Search for the cell housing the specified text and yield its (x, y) center coordinate. 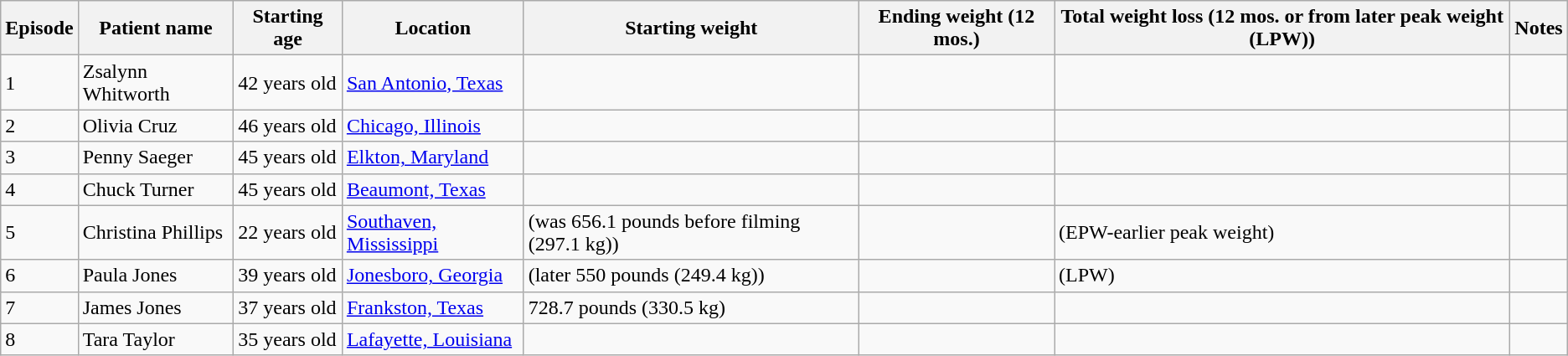
(was 656.1 pounds before filming (297.1 kg)) (691, 233)
3 (39, 157)
(EPW-earlier peak weight) (1282, 233)
728.7 pounds (330.5 kg) (691, 307)
7 (39, 307)
6 (39, 276)
Beaumont, Texas (432, 189)
San Antonio, Texas (432, 82)
2 (39, 126)
(LPW) (1282, 276)
Christina Phillips (156, 233)
42 years old (288, 82)
Chicago, Illinois (432, 126)
Starting age (288, 28)
Episode (39, 28)
Starting weight (691, 28)
46 years old (288, 126)
37 years old (288, 307)
Jonesboro, Georgia (432, 276)
Zsalynn Whitworth (156, 82)
35 years old (288, 339)
22 years old (288, 233)
39 years old (288, 276)
5 (39, 233)
Frankston, Texas (432, 307)
Lafayette, Louisiana (432, 339)
Ending weight (12 mos.) (957, 28)
Total weight loss (12 mos. or from later peak weight (LPW)) (1282, 28)
1 (39, 82)
Patient name (156, 28)
Tara Taylor (156, 339)
James Jones (156, 307)
Penny Saeger (156, 157)
8 (39, 339)
Chuck Turner (156, 189)
Elkton, Maryland (432, 157)
Southaven, Mississippi (432, 233)
Notes (1539, 28)
4 (39, 189)
(later 550 pounds (249.4 kg)) (691, 276)
Olivia Cruz (156, 126)
Paula Jones (156, 276)
Location (432, 28)
